Capture the cell that displays the provided text and extract its [x, y] central coordinate. 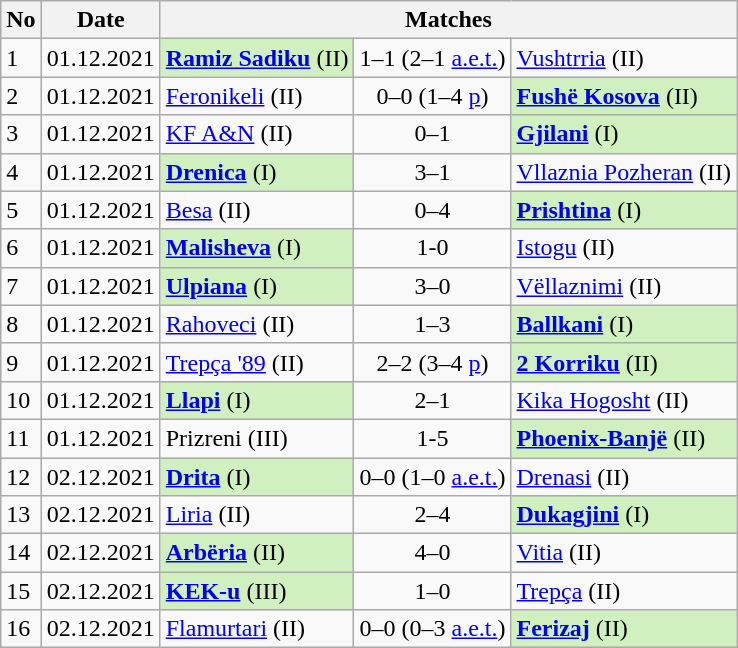
0–0 (0–3 a.e.t.) [432, 629]
Phoenix-Banjë (II) [624, 438]
No [21, 20]
2–1 [432, 400]
8 [21, 324]
5 [21, 210]
2 [21, 96]
Drita (I) [257, 477]
Trepça (II) [624, 591]
Ulpiana (I) [257, 286]
1-0 [432, 248]
2 Korriku (II) [624, 362]
0–4 [432, 210]
4 [21, 172]
Liria (II) [257, 515]
2–4 [432, 515]
Drenica (I) [257, 172]
3–0 [432, 286]
4–0 [432, 553]
Malisheva (I) [257, 248]
15 [21, 591]
10 [21, 400]
Vëllaznimi (II) [624, 286]
1–3 [432, 324]
0–0 (1–0 a.e.t.) [432, 477]
14 [21, 553]
6 [21, 248]
Matches [448, 20]
Date [100, 20]
11 [21, 438]
Llapi (I) [257, 400]
12 [21, 477]
Drenasi (II) [624, 477]
Ramiz Sadiku (II) [257, 58]
1 [21, 58]
0–0 (1–4 p) [432, 96]
0–1 [432, 134]
Kika Hogosht (II) [624, 400]
1-5 [432, 438]
Gjilani (I) [624, 134]
Prishtina (I) [624, 210]
9 [21, 362]
Vitia (II) [624, 553]
16 [21, 629]
Dukagjini (I) [624, 515]
1–0 [432, 591]
Flamurtari (II) [257, 629]
3 [21, 134]
Besa (II) [257, 210]
2–2 (3–4 p) [432, 362]
Trepça '89 (II) [257, 362]
13 [21, 515]
Arbëria (II) [257, 553]
Rahoveci (II) [257, 324]
1–1 (2–1 a.e.t.) [432, 58]
Feronikeli (II) [257, 96]
KEK-u (III) [257, 591]
Ballkani (I) [624, 324]
KF A&N (II) [257, 134]
Prizreni (III) [257, 438]
Vushtrria (II) [624, 58]
Fushë Kosova (II) [624, 96]
Istogu (II) [624, 248]
Vllaznia Pozheran (II) [624, 172]
3–1 [432, 172]
7 [21, 286]
Ferizaj (II) [624, 629]
